Locate the cell with the specified text and output its [x, y] center coordinate. 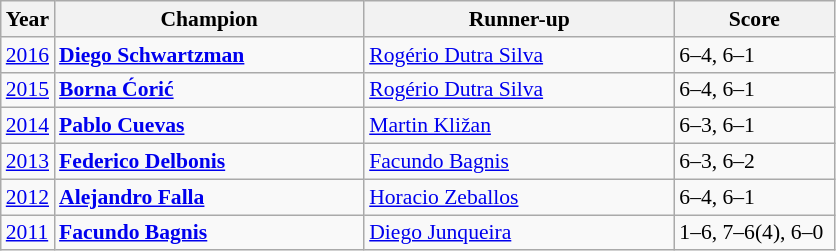
Pablo Cuevas [209, 126]
Borna Ćorić [209, 90]
6–3, 6–1 [754, 126]
6–3, 6–2 [754, 162]
Alejandro Falla [209, 197]
2014 [28, 126]
2015 [28, 90]
2016 [28, 55]
2011 [28, 233]
2012 [28, 197]
Year [28, 19]
Martin Kližan [519, 126]
Horacio Zeballos [519, 197]
Score [754, 19]
Runner-up [519, 19]
Diego Schwartzman [209, 55]
1–6, 7–6(4), 6–0 [754, 233]
Champion [209, 19]
Federico Delbonis [209, 162]
Diego Junqueira [519, 233]
2013 [28, 162]
